Detect which cell encompasses the target text, then output its [x, y] center coordinate. 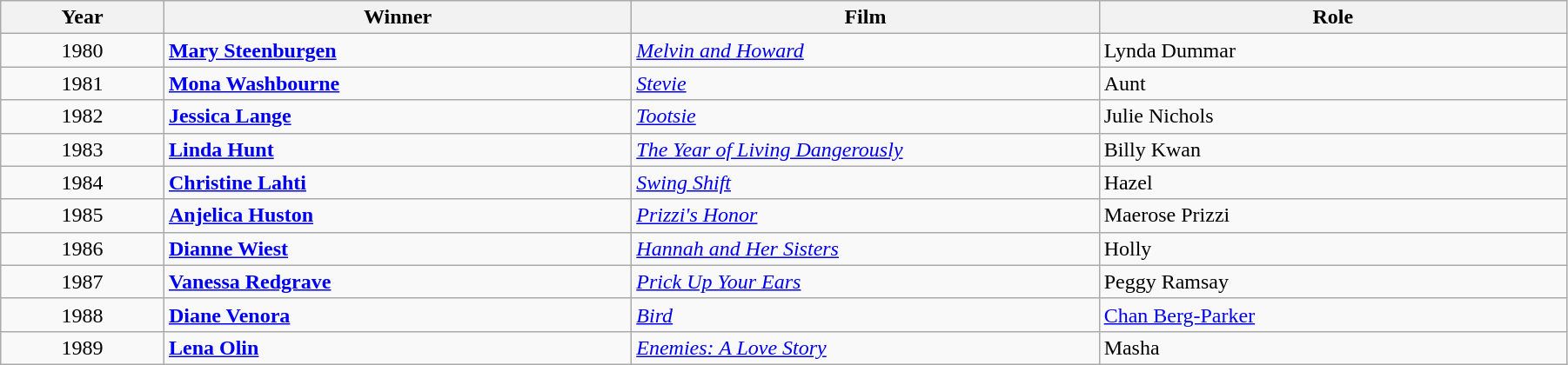
Linda Hunt [397, 149]
1989 [83, 348]
Bird [865, 315]
Diane Venora [397, 315]
Dianne Wiest [397, 249]
1984 [83, 182]
Vanessa Redgrave [397, 282]
1981 [83, 83]
Film [865, 17]
Prizzi's Honor [865, 216]
The Year of Living Dangerously [865, 149]
1980 [83, 50]
Julie Nichols [1333, 116]
1987 [83, 282]
Year [83, 17]
Stevie [865, 83]
Melvin and Howard [865, 50]
Mary Steenburgen [397, 50]
Anjelica Huston [397, 216]
Enemies: A Love Story [865, 348]
Tootsie [865, 116]
Hannah and Her Sisters [865, 249]
1983 [83, 149]
1986 [83, 249]
Swing Shift [865, 182]
Mona Washbourne [397, 83]
Christine Lahti [397, 182]
1985 [83, 216]
Hazel [1333, 182]
Masha [1333, 348]
Holly [1333, 249]
1982 [83, 116]
Role [1333, 17]
Prick Up Your Ears [865, 282]
1988 [83, 315]
Lena Olin [397, 348]
Lynda Dummar [1333, 50]
Aunt [1333, 83]
Maerose Prizzi [1333, 216]
Jessica Lange [397, 116]
Peggy Ramsay [1333, 282]
Winner [397, 17]
Billy Kwan [1333, 149]
Chan Berg-Parker [1333, 315]
